Capture the cell that displays the provided text and extract its (X, Y) central coordinate. 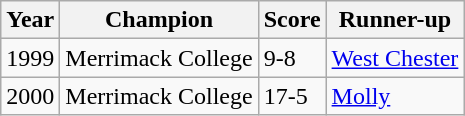
2000 (30, 96)
Runner-up (395, 20)
Score (292, 20)
1999 (30, 58)
17-5 (292, 96)
9-8 (292, 58)
Champion (159, 20)
Molly (395, 96)
Year (30, 20)
West Chester (395, 58)
